Capture the cell that displays the provided text and extract its [X, Y] central coordinate. 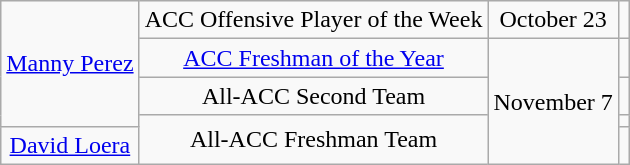
November 7 [553, 102]
ACC Freshman of the Year [314, 58]
David Loera [70, 145]
All-ACC Second Team [314, 96]
October 23 [553, 20]
All-ACC Freshman Team [314, 140]
ACC Offensive Player of the Week [314, 20]
Manny Perez [70, 64]
